Output the (x, y) coordinate of the center of the cell containing the given text.  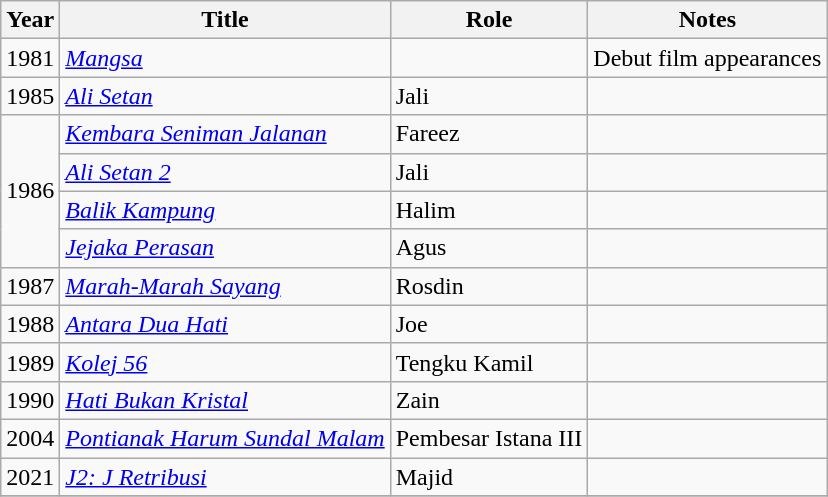
1989 (30, 362)
2021 (30, 477)
Balik Kampung (225, 210)
Antara Dua Hati (225, 324)
Hati Bukan Kristal (225, 400)
J2: J Retribusi (225, 477)
2004 (30, 438)
1988 (30, 324)
Agus (489, 248)
Ali Setan (225, 96)
Notes (708, 20)
Mangsa (225, 58)
Halim (489, 210)
Role (489, 20)
Joe (489, 324)
Zain (489, 400)
Marah-Marah Sayang (225, 286)
Pembesar Istana III (489, 438)
Ali Setan 2 (225, 172)
Kembara Seniman Jalanan (225, 134)
Year (30, 20)
Jejaka Perasan (225, 248)
1981 (30, 58)
Rosdin (489, 286)
Pontianak Harum Sundal Malam (225, 438)
Tengku Kamil (489, 362)
1987 (30, 286)
Title (225, 20)
Debut film appearances (708, 58)
Kolej 56 (225, 362)
1986 (30, 191)
1985 (30, 96)
Majid (489, 477)
Fareez (489, 134)
1990 (30, 400)
